Detect which cell encompasses the target text, then output its [X, Y] center coordinate. 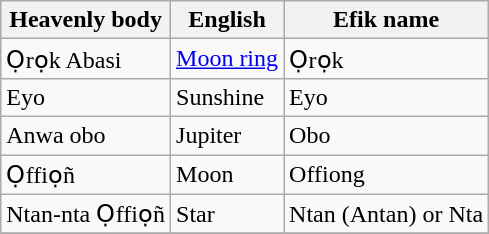
Ọrọk Abasi [86, 59]
Sunshine [228, 97]
Moon [228, 174]
Efik name [386, 20]
Jupiter [228, 135]
Ntan (Antan) or Nta [386, 214]
Offiong [386, 174]
Ọffiọñ [86, 174]
Moon ring [228, 59]
English [228, 20]
Star [228, 214]
Obo [386, 135]
Heavenly body [86, 20]
Ntan-nta Ọffiọñ [86, 214]
Ọrọk [386, 59]
Anwa obo [86, 135]
